Detect which cell encompasses the target text, then output its [X, Y] center coordinate. 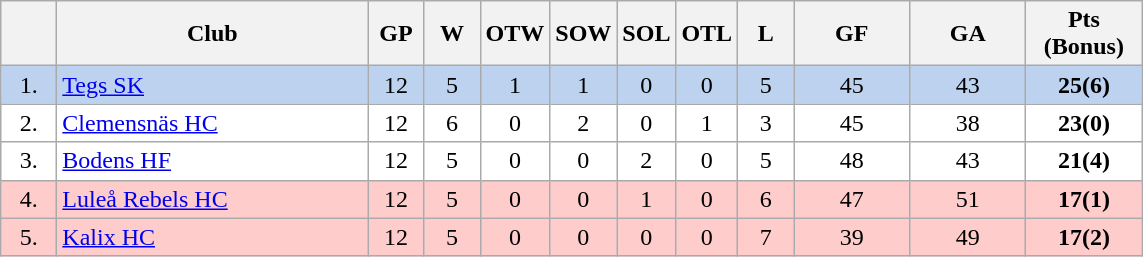
2. [29, 123]
7 [766, 237]
GP [396, 34]
OTW [515, 34]
SOL [646, 34]
49 [968, 237]
GA [968, 34]
4. [29, 199]
47 [852, 199]
Club [212, 34]
Kalix HC [212, 237]
L [766, 34]
Pts (Bonus) [1084, 34]
51 [968, 199]
Luleå Rebels HC [212, 199]
W [452, 34]
25(6) [1084, 85]
Clemensnäs HC [212, 123]
17(2) [1084, 237]
39 [852, 237]
1. [29, 85]
SOW [584, 34]
Tegs SK [212, 85]
GF [852, 34]
OTL [707, 34]
23(0) [1084, 123]
38 [968, 123]
3. [29, 161]
Bodens HF [212, 161]
3 [766, 123]
48 [852, 161]
5. [29, 237]
17(1) [1084, 199]
21(4) [1084, 161]
